Find where the given text appears and provide that cell's center as (x, y) coordinate. 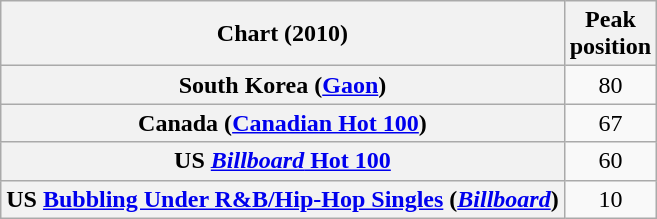
80 (610, 85)
US Billboard Hot 100 (282, 161)
South Korea (Gaon) (282, 85)
Canada (Canadian Hot 100) (282, 123)
Peak position (610, 34)
10 (610, 199)
60 (610, 161)
Chart (2010) (282, 34)
US Bubbling Under R&B/Hip-Hop Singles (Billboard) (282, 199)
67 (610, 123)
